Pinpoint the cell where the given text exists, returning its [X, Y] midpoint coordinate. 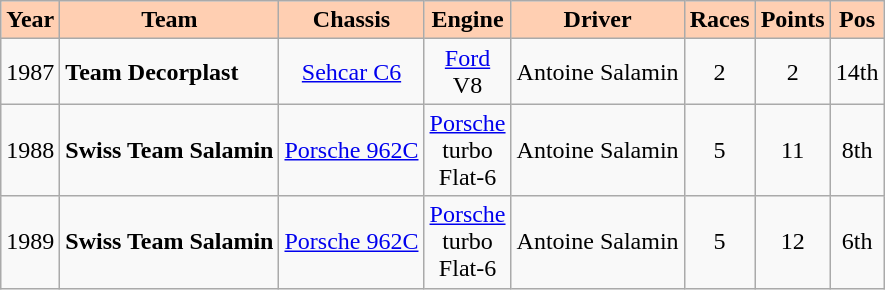
Sehcar C6 [352, 72]
1987 [30, 72]
Chassis [352, 20]
Team Decorplast [170, 72]
Races [720, 20]
8th [857, 150]
6th [857, 242]
1988 [30, 150]
Team [170, 20]
11 [792, 150]
Driver [598, 20]
Year [30, 20]
14th [857, 72]
Pos [857, 20]
1989 [30, 242]
Engine [468, 20]
FordV8 [468, 72]
Points [792, 20]
12 [792, 242]
